From the cell containing the given text, extract its center point as [x, y] coordinate. 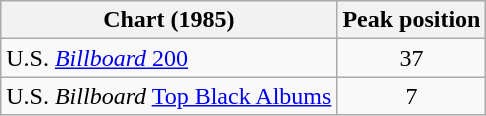
37 [412, 58]
Peak position [412, 20]
Chart (1985) [169, 20]
7 [412, 96]
U.S. Billboard Top Black Albums [169, 96]
U.S. Billboard 200 [169, 58]
